For the text-containing cell, return its midpoint in (x, y) coordinate format. 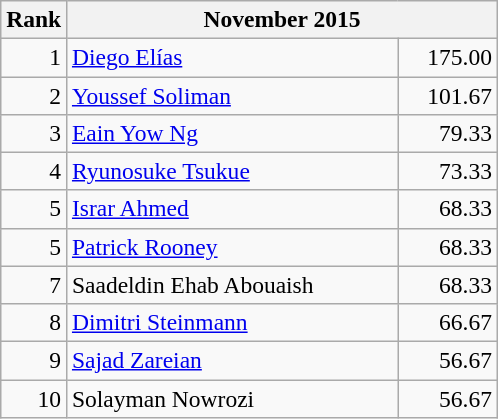
Patrick Rooney (233, 247)
Israr Ahmed (233, 209)
101.67 (448, 95)
Youssef Soliman (233, 95)
3 (34, 133)
79.33 (448, 133)
Sajad Zareian (233, 360)
73.33 (448, 171)
10 (34, 398)
2 (34, 95)
November 2015 (282, 19)
Diego Elías (233, 57)
Saadeldin Ehab Abouaish (233, 285)
Eain Yow Ng (233, 133)
9 (34, 360)
Rank (34, 19)
Solayman Nowrozi (233, 398)
Ryunosuke Tsukue (233, 171)
175.00 (448, 57)
Dimitri Steinmann (233, 322)
66.67 (448, 322)
4 (34, 171)
1 (34, 57)
8 (34, 322)
7 (34, 285)
